Return the [X, Y] coordinate for the center point of the cell that contains the specified text.  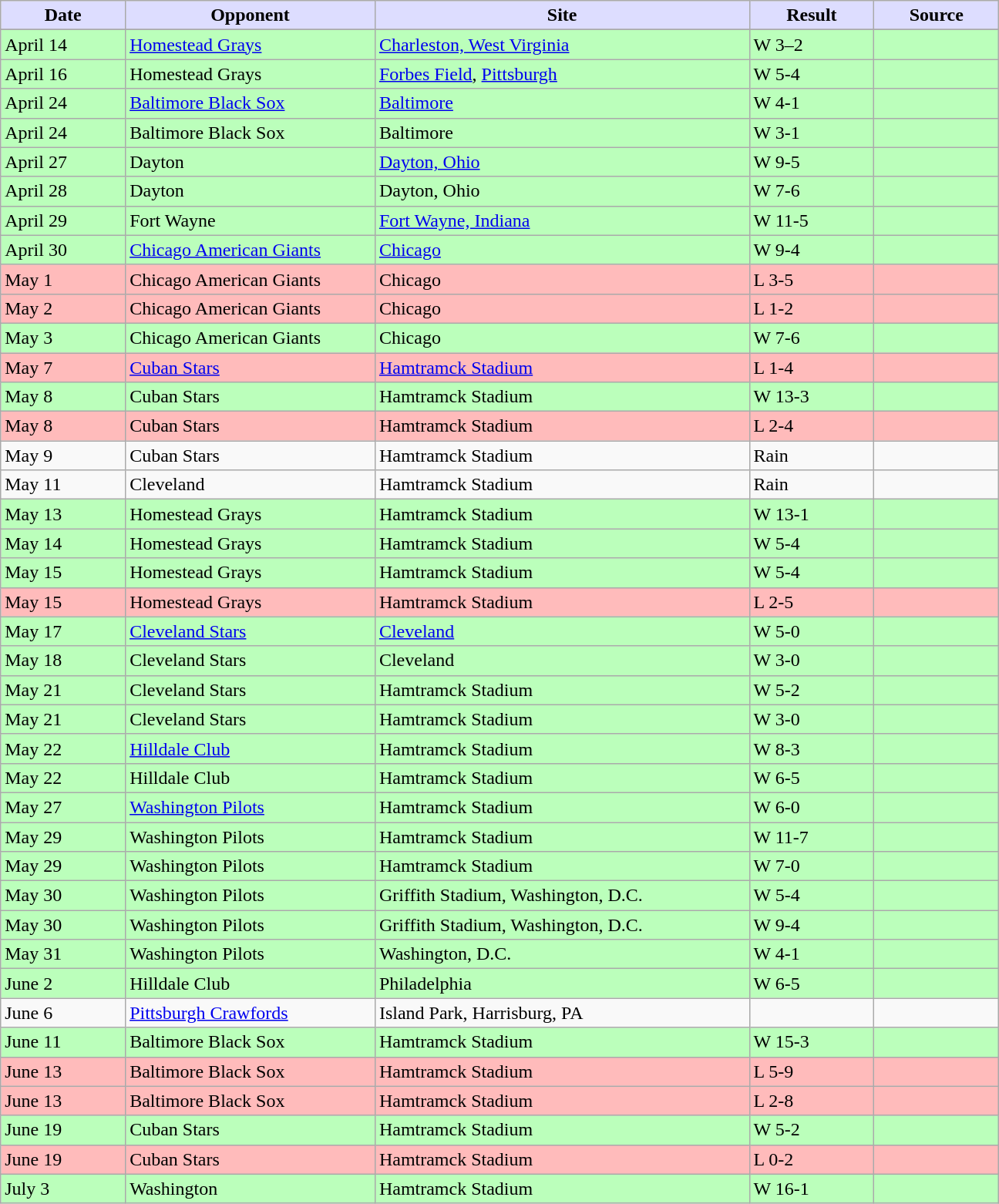
June 11 [63, 1042]
May 17 [63, 631]
Island Park, Harrisburg, PA [562, 1013]
May 18 [63, 661]
Site [562, 15]
W 7-0 [812, 866]
May 2 [63, 308]
May 27 [63, 807]
Source [937, 15]
May 9 [63, 456]
July 3 [63, 1189]
Washington, D.C. [562, 954]
L 3-5 [812, 279]
Forbes Field, Pittsburgh [562, 74]
Opponent [251, 15]
L 1-4 [812, 368]
May 3 [63, 338]
W 13-1 [812, 514]
L 2-8 [812, 1101]
April 29 [63, 220]
Pittsburgh Crawfords [251, 1013]
May 11 [63, 485]
April 28 [63, 191]
W 11-7 [812, 836]
May 13 [63, 514]
W 15-3 [812, 1042]
Washington [251, 1189]
W 3-1 [812, 133]
April 14 [63, 45]
W 3–2 [812, 45]
May 1 [63, 279]
L 1-2 [812, 308]
Fort Wayne, Indiana [562, 220]
Date [63, 15]
May 31 [63, 954]
W 8-3 [812, 748]
L 2-5 [812, 602]
Philadelphia [562, 984]
W 11-5 [812, 220]
May 7 [63, 368]
April 27 [63, 162]
June 6 [63, 1013]
L 5-9 [812, 1071]
April 16 [63, 74]
April 30 [63, 250]
May 14 [63, 543]
Charleston, West Virginia [562, 45]
W 6-0 [812, 807]
June 2 [63, 984]
L 0-2 [812, 1159]
W 13-3 [812, 397]
W 5-0 [812, 631]
Fort Wayne [251, 220]
W 9-5 [812, 162]
Result [812, 15]
L 2-4 [812, 426]
W 16-1 [812, 1189]
